Identify which cell holds the provided text, then report its [X, Y] central coordinate. 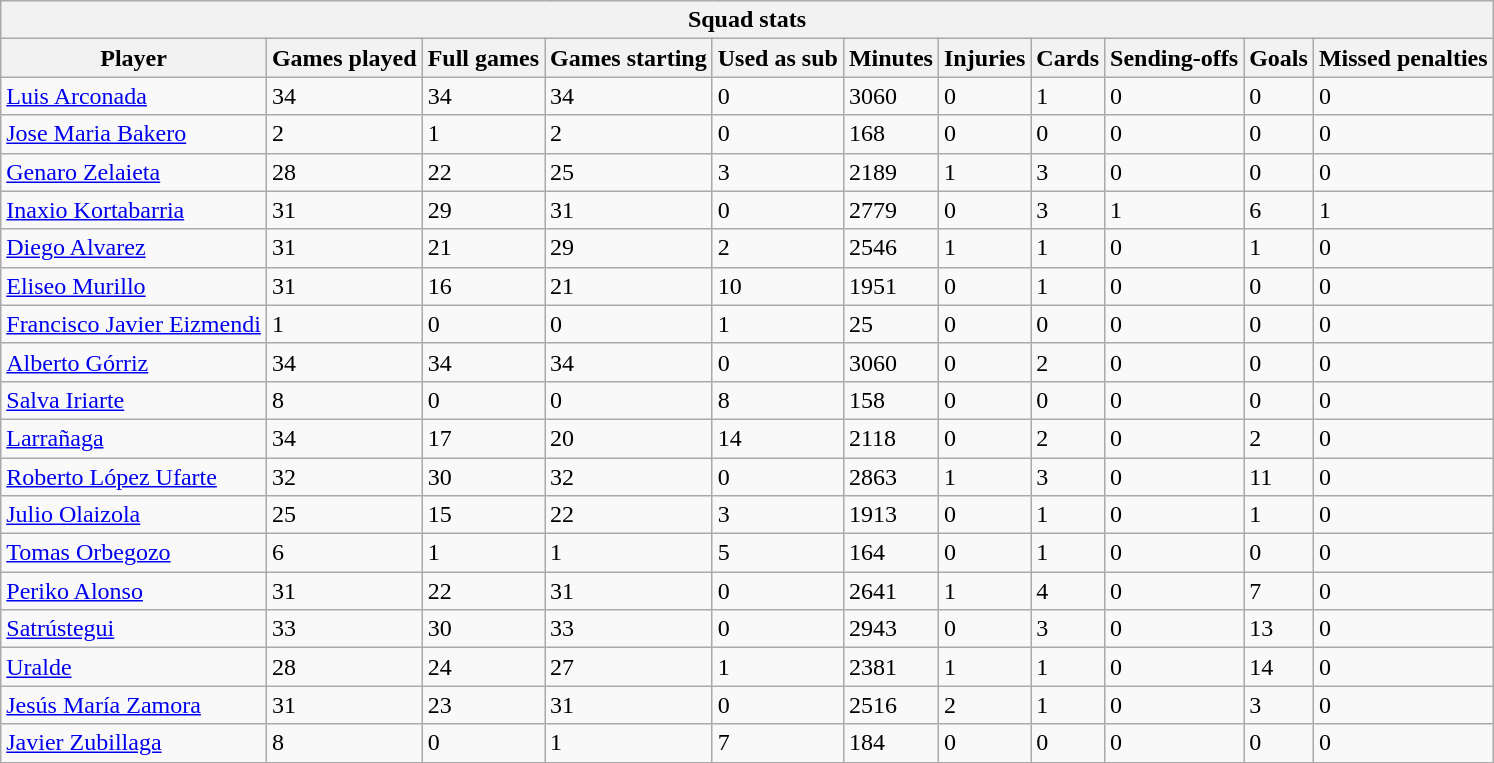
2779 [890, 210]
2863 [890, 477]
10 [778, 286]
Roberto López Ufarte [134, 477]
Periko Alonso [134, 591]
2943 [890, 629]
Uralde [134, 667]
2381 [890, 667]
Games played [344, 58]
Francisco Javier Eizmendi [134, 324]
184 [890, 743]
1913 [890, 515]
2546 [890, 248]
Luis Arconada [134, 96]
27 [629, 667]
Minutes [890, 58]
Squad stats [747, 20]
17 [483, 438]
Alberto Górriz [134, 362]
2118 [890, 438]
Full games [483, 58]
Eliseo Murillo [134, 286]
Used as sub [778, 58]
23 [483, 705]
2189 [890, 172]
24 [483, 667]
1951 [890, 286]
Genaro Zelaieta [134, 172]
Games starting [629, 58]
Missed penalties [1403, 58]
11 [1279, 477]
20 [629, 438]
15 [483, 515]
Jesús María Zamora [134, 705]
Larrañaga [134, 438]
168 [890, 134]
Tomas Orbegozo [134, 553]
4 [1068, 591]
164 [890, 553]
Cards [1068, 58]
Salva Iriarte [134, 400]
Satrústegui [134, 629]
Jose Maria Bakero [134, 134]
Javier Zubillaga [134, 743]
Diego Alvarez [134, 248]
16 [483, 286]
2641 [890, 591]
Inaxio Kortabarria [134, 210]
Player [134, 58]
2516 [890, 705]
13 [1279, 629]
Injuries [984, 58]
158 [890, 400]
5 [778, 553]
Goals [1279, 58]
Julio Olaizola [134, 515]
Sending-offs [1174, 58]
